Return the (x, y) coordinate for the center point of the cell that contains the specified text.  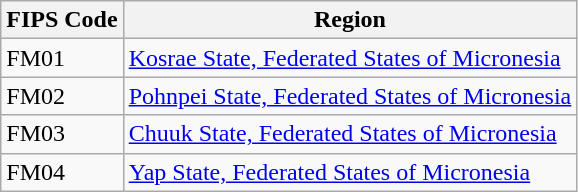
Pohnpei State, Federated States of Micronesia (350, 96)
FM01 (62, 58)
FIPS Code (62, 20)
FM02 (62, 96)
Region (350, 20)
Chuuk State, Federated States of Micronesia (350, 134)
FM03 (62, 134)
FM04 (62, 172)
Yap State, Federated States of Micronesia (350, 172)
Kosrae State, Federated States of Micronesia (350, 58)
